Find where the given text appears and provide that cell's center as (x, y) coordinate. 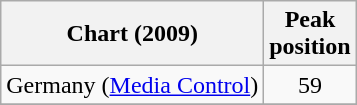
Chart (2009) (132, 34)
Germany (Media Control) (132, 85)
Peakposition (310, 34)
59 (310, 85)
